Scan for the cell matching the given text and deliver its (x, y) coordinate at center. 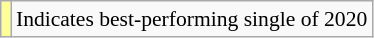
Indicates best-performing single of 2020 (192, 19)
